Scan for the cell matching the given text and deliver its (X, Y) coordinate at center. 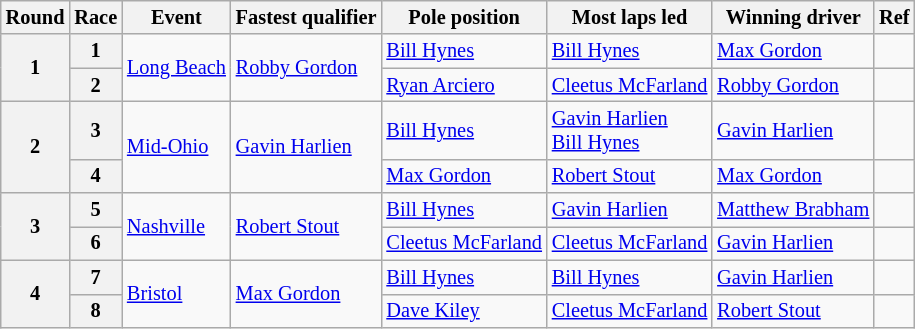
Nashville (176, 226)
Pole position (464, 17)
Dave Kiley (464, 311)
6 (96, 243)
Bristol (176, 294)
Race (96, 17)
Mid-Ohio (176, 146)
Most laps led (630, 17)
Event (176, 17)
Matthew Brabham (793, 210)
Fastest qualifier (306, 17)
Ref (894, 17)
Gavin Harlien Bill Hynes (630, 130)
Winning driver (793, 17)
7 (96, 277)
5 (96, 210)
Long Beach (176, 68)
Round (36, 17)
Ryan Arciero (464, 85)
8 (96, 311)
